Return (x, y) of the center of cell containing provided text 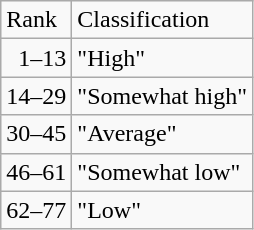
30–45 (36, 134)
"Somewhat high" (162, 96)
"Average" (162, 134)
1–13 (36, 58)
46–61 (36, 172)
62–77 (36, 210)
Rank (36, 20)
"Somewhat low" (162, 172)
14–29 (36, 96)
"High" (162, 58)
"Low" (162, 210)
Classification (162, 20)
